Identify which cell holds the provided text, then report its [X, Y] central coordinate. 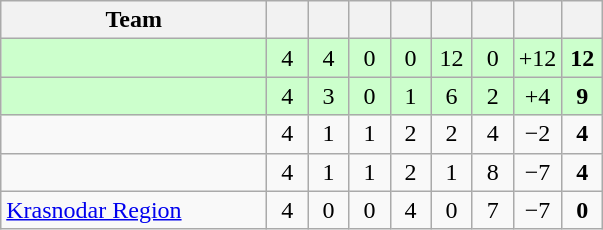
3 [328, 96]
6 [452, 96]
8 [492, 172]
+12 [538, 58]
+4 [538, 96]
−2 [538, 134]
Krasnodar Region [134, 210]
Team [134, 20]
7 [492, 210]
9 [582, 96]
